Output the [x, y] coordinate of the center of the cell containing the given text.  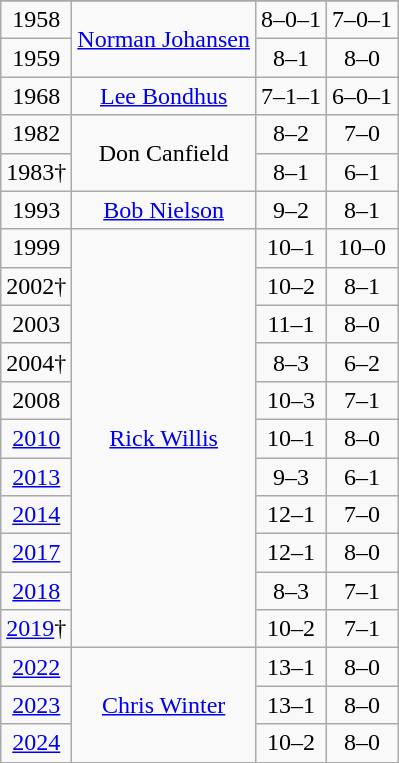
2017 [36, 553]
Rick Willis [164, 438]
1983† [36, 172]
2014 [36, 515]
7–0–1 [362, 20]
1982 [36, 134]
2004† [36, 362]
11–1 [292, 324]
1999 [36, 248]
2018 [36, 591]
1968 [36, 96]
2008 [36, 400]
8–0–1 [292, 20]
1958 [36, 20]
7–1–1 [292, 96]
6–0–1 [362, 96]
9–3 [292, 477]
6–2 [362, 362]
2002† [36, 286]
2013 [36, 477]
2019† [36, 629]
2023 [36, 705]
Bob Nielson [164, 210]
2024 [36, 743]
Chris Winter [164, 705]
Don Canfield [164, 153]
1959 [36, 58]
2022 [36, 667]
2003 [36, 324]
8–2 [292, 134]
9–2 [292, 210]
Lee Bondhus [164, 96]
2010 [36, 438]
1993 [36, 210]
10–0 [362, 248]
Norman Johansen [164, 39]
10–3 [292, 400]
